From the cell containing the given text, extract its center point as [x, y] coordinate. 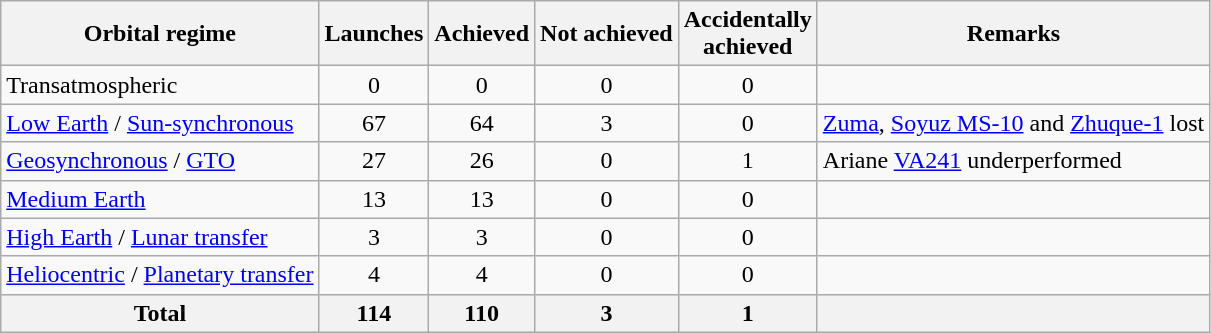
26 [482, 161]
Low Earth / Sun-synchronous [160, 123]
Transatmospheric [160, 85]
Ariane VA241 underperformed [1013, 161]
Achieved [482, 34]
Geosynchronous / GTO [160, 161]
27 [374, 161]
Orbital regime [160, 34]
Medium Earth [160, 199]
Zuma, Soyuz MS-10 and Zhuque-1 lost [1013, 123]
64 [482, 123]
High Earth / Lunar transfer [160, 237]
Not achieved [607, 34]
Remarks [1013, 34]
Accidentally achieved [748, 34]
Heliocentric / Planetary transfer [160, 275]
114 [374, 313]
Total [160, 313]
67 [374, 123]
110 [482, 313]
Launches [374, 34]
